Return the [x, y] coordinate for the center point of the cell that contains the specified text.  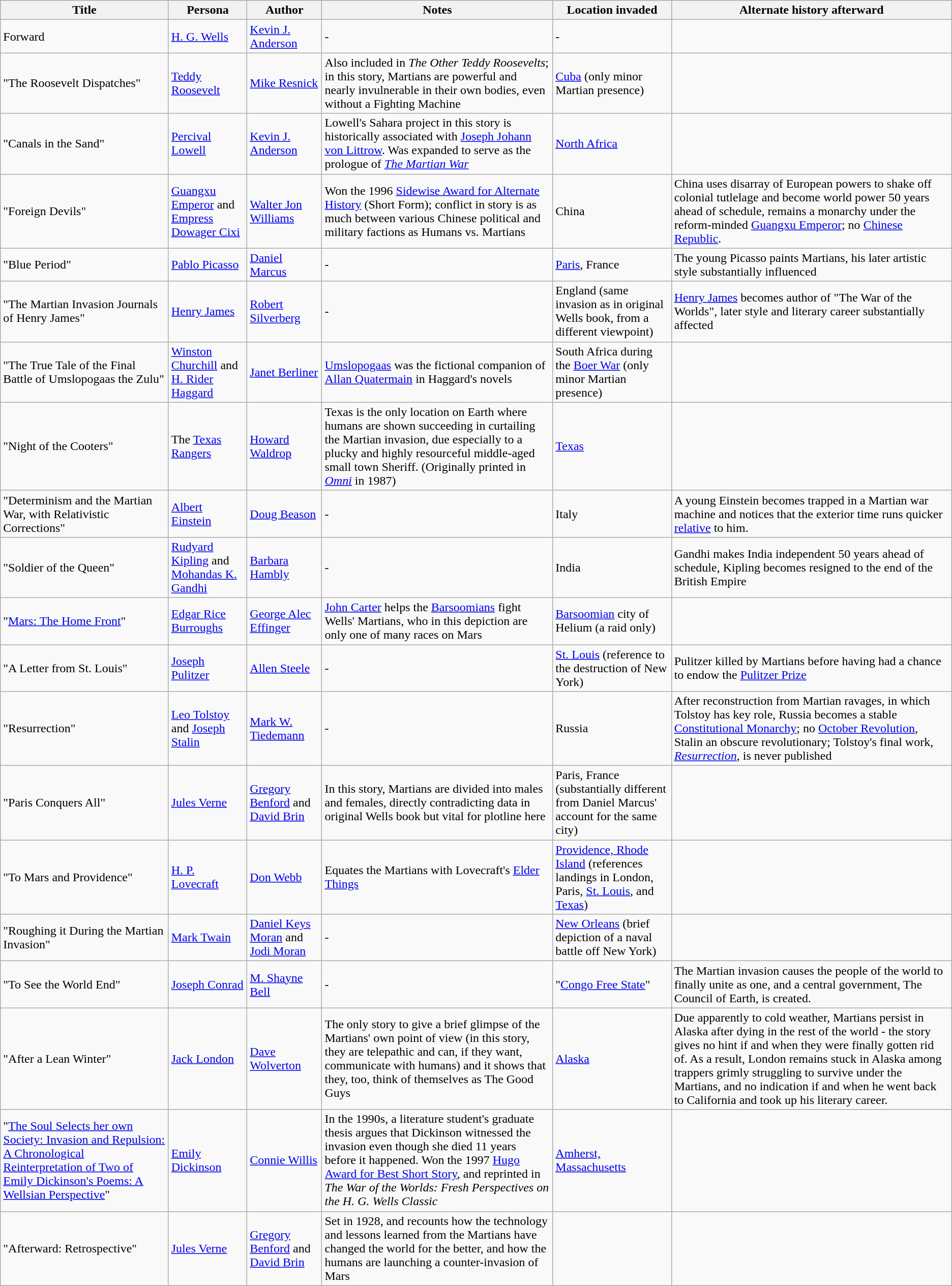
Pablo Picasso [207, 264]
"Afterward: Retrospective" [84, 1248]
Author [285, 10]
Cuba (only minor Martian presence) [612, 83]
A young Einstein becomes trapped in a Martian war machine and notices that the exterior time runs quicker relative to him. [812, 514]
Mark W. Tiedemann [285, 729]
South Africa during the Boer War (only minor Martian presence) [612, 372]
Jack London [207, 1059]
"The Martian Invasion Journals of Henry James" [84, 311]
The Martian invasion causes the people of the world to finally unite as one, and a central government, The Council of Earth, is created. [812, 984]
Pulitzer killed by Martians before having had a chance to endow the Pulitzer Prize [812, 668]
Walter Jon Williams [285, 211]
Barbara Hambly [285, 567]
Joseph Pulitzer [207, 668]
Title [84, 10]
Teddy Roosevelt [207, 83]
Alaska [612, 1059]
Doug Beason [285, 514]
Alternate history afterward [812, 10]
Russia [612, 729]
The Texas Rangers [207, 446]
Notes [437, 10]
Don Webb [285, 877]
"To See the World End" [84, 984]
"Soldier of the Queen" [84, 567]
Barsoomian city of Helium (a raid only) [612, 621]
"Night of the Cooters" [84, 446]
"After a Lean Winter" [84, 1059]
Location invaded [612, 10]
Robert Silverberg [285, 311]
Leo Tolstoy and Joseph Stalin [207, 729]
Umslopogaas was the fictional companion of Allan Quatermain in Haggard's novels [437, 372]
"A Letter from St. Louis" [84, 668]
Mark Twain [207, 938]
"The Roosevelt Dispatches" [84, 83]
Paris, France (substantially different from Daniel Marcus' account for the same city) [612, 803]
Emily Dickinson [207, 1160]
The young Picasso paints Martians, his later artistic style substantially influenced [812, 264]
John Carter helps the Barsoomians fight Wells' Martians, who in this depiction are only one of many races on Mars [437, 621]
M. Shayne Bell [285, 984]
Guangxu Emperor and Empress Dowager Cixi [207, 211]
"To Mars and Providence" [84, 877]
Texas [612, 446]
"Congo Free State" [612, 984]
"Mars: The Home Front" [84, 621]
Mike Resnick [285, 83]
"Canals in the Sand" [84, 143]
"Foreign Devils" [84, 211]
England (same invasion as in original Wells book, from a different viewpoint) [612, 311]
H. G. Wells [207, 37]
Equates the Martians with Lovecraft's Elder Things [437, 877]
Italy [612, 514]
Edgar Rice Burroughs [207, 621]
China [612, 211]
"Paris Conquers All" [84, 803]
Daniel Keys Moran and Jodi Moran [285, 938]
"Determinism and the Martian War, with Relativistic Corrections" [84, 514]
North Africa [612, 143]
New Orleans (brief depiction of a naval battle off New York) [612, 938]
Joseph Conrad [207, 984]
Providence, Rhode Island (references landings in London, Paris, St. Louis, and Texas) [612, 877]
Janet Berliner [285, 372]
Dave Wolverton [285, 1059]
In this story, Martians are divided into males and females, directly contradicting data in original Wells book but vital for plotline here [437, 803]
"Resurrection" [84, 729]
Connie Willis [285, 1160]
H. P. Lovecraft [207, 877]
St. Louis (reference to the destruction of New York) [612, 668]
Forward [84, 37]
Howard Waldrop [285, 446]
"Blue Period" [84, 264]
Henry James [207, 311]
Percival Lowell [207, 143]
Rudyard Kipling and Mohandas K. Gandhi [207, 567]
"Roughing it During the Martian Invasion" [84, 938]
Amherst, Massachusetts [612, 1160]
Allen Steele [285, 668]
Paris, France [612, 264]
Gandhi makes India independent 50 years ahead of schedule, Kipling becomes resigned to the end of the British Empire [812, 567]
Daniel Marcus [285, 264]
Persona [207, 10]
George Alec Effinger [285, 621]
India [612, 567]
Henry James becomes author of "The War of the Worlds", later style and literary career substantially affected [812, 311]
"The True Tale of the Final Battle of Umslopogaas the Zulu" [84, 372]
Albert Einstein [207, 514]
Winston Churchill and H. Rider Haggard [207, 372]
